Return the (X, Y) coordinate for the center point of the cell that contains the specified text.  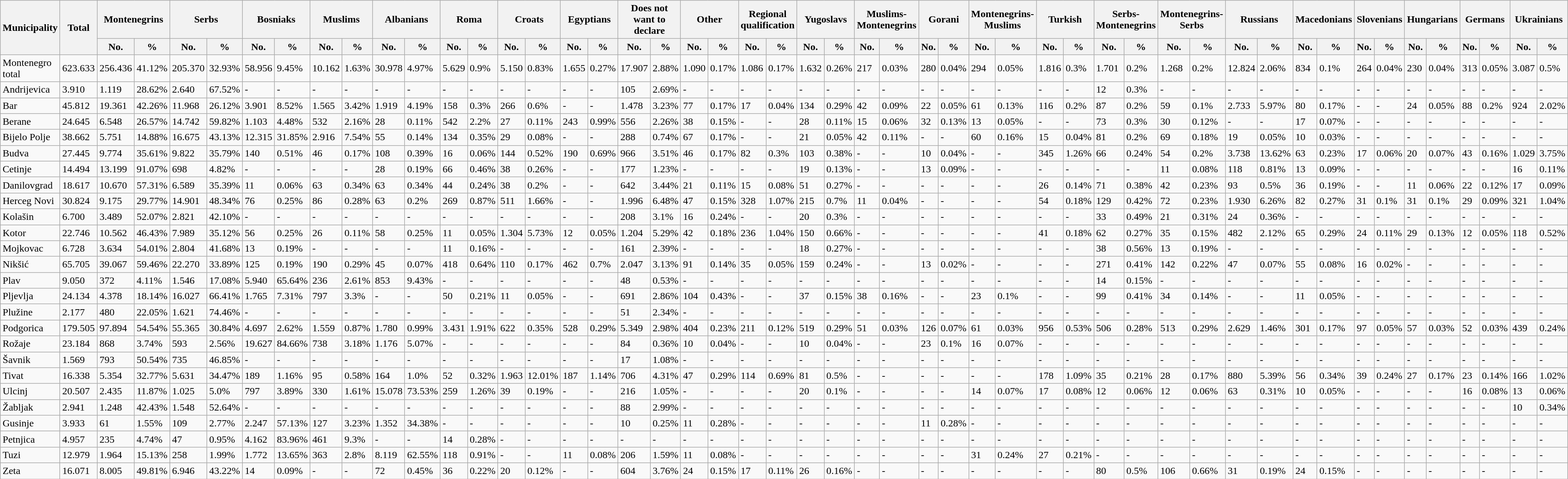
35.12% (224, 232)
44 (454, 185)
404 (694, 328)
34.38% (422, 423)
34 (1174, 296)
2.047 (634, 265)
45 (389, 265)
4.97% (422, 68)
2.34% (666, 312)
9.774 (116, 153)
71 (1109, 185)
12.979 (78, 455)
58 (389, 232)
37 (810, 296)
623.633 (78, 68)
Bijelo Polje (30, 137)
54.54% (152, 328)
76 (259, 201)
280 (929, 68)
3.42% (357, 106)
1.91% (483, 328)
264 (1364, 68)
2.640 (189, 90)
Šavnik (30, 360)
26.57% (152, 121)
65 (1305, 232)
73.53% (422, 391)
60 (982, 137)
114 (752, 376)
31.85% (292, 137)
6.728 (78, 249)
2.435 (116, 391)
Petnjica (30, 439)
29.77% (152, 201)
22.746 (78, 232)
Pljevlja (30, 296)
Slovenians (1379, 20)
5.629 (454, 68)
46.43% (152, 232)
59.46% (152, 265)
1.772 (259, 455)
5.39% (1276, 376)
126 (929, 328)
1.559 (326, 328)
179.505 (78, 328)
30.84% (224, 328)
32 (929, 121)
2.2% (483, 121)
2.69% (666, 90)
7.31% (292, 296)
42.10% (224, 217)
6.700 (78, 217)
1.119 (116, 90)
33.89% (224, 265)
10.670 (116, 185)
321 (1523, 201)
0.64% (483, 265)
1.478 (634, 106)
1.655 (574, 68)
17.907 (634, 68)
924 (1523, 106)
3.51% (666, 153)
16.071 (78, 471)
16.675 (189, 137)
217 (867, 68)
4.31% (666, 376)
528 (574, 328)
1.816 (1050, 68)
43.13% (224, 137)
59 (1174, 106)
5.73% (543, 232)
288 (634, 137)
8.005 (116, 471)
206 (634, 455)
Does not want to declare (649, 20)
2.39% (666, 249)
15.13% (152, 455)
Montenegro total (30, 68)
6.589 (189, 185)
Muslims (341, 20)
19.627 (259, 344)
4.82% (224, 169)
Montenegrins (133, 20)
2.804 (189, 249)
5.97% (1276, 106)
34.47% (224, 376)
189 (259, 376)
0.56% (1141, 249)
Zeta (30, 471)
116 (1050, 106)
97.894 (116, 328)
83.96% (292, 439)
99 (1109, 296)
1.59% (666, 455)
52.07% (152, 217)
22.270 (189, 265)
105 (634, 90)
144 (511, 153)
66.41% (224, 296)
5.354 (116, 376)
1.086 (752, 68)
2.62% (292, 328)
2.86% (666, 296)
3.087 (1523, 68)
6.548 (116, 121)
880 (1241, 376)
Serbs-Montenegrins (1126, 20)
46.85% (224, 360)
12.01% (543, 376)
Tivat (30, 376)
519 (810, 328)
2.56% (224, 344)
17.08% (224, 280)
1.05% (666, 391)
2.88% (666, 68)
2.16% (357, 121)
6.48% (666, 201)
18.617 (78, 185)
0.9% (483, 68)
32.93% (224, 68)
62.55% (422, 455)
418 (454, 265)
129 (1109, 201)
2.8% (357, 455)
0.6% (543, 106)
2.821 (189, 217)
5.751 (116, 137)
Rožaje (30, 344)
95 (326, 376)
328 (752, 201)
38.662 (78, 137)
345 (1050, 153)
23.184 (78, 344)
593 (189, 344)
10.562 (116, 232)
93 (1241, 185)
26.12% (224, 106)
8.52% (292, 106)
3.910 (78, 90)
5.07% (422, 344)
243 (574, 121)
556 (634, 121)
1.61% (357, 391)
103 (810, 153)
57.31% (152, 185)
57 (1415, 328)
Croats (529, 20)
Žabljak (30, 407)
16.338 (78, 376)
Bar (30, 106)
0.81% (1276, 169)
18.14% (152, 296)
164 (389, 376)
42.26% (152, 106)
294 (982, 68)
966 (634, 153)
30.978 (389, 68)
1.304 (511, 232)
67 (694, 137)
1.621 (189, 312)
2.941 (78, 407)
480 (116, 312)
Montenegrins-Serbs (1192, 20)
2.12% (1276, 232)
208 (634, 217)
35.39% (224, 185)
39.067 (116, 265)
1.08% (666, 360)
1.964 (116, 455)
Andrijevica (30, 90)
0.32% (483, 376)
3.74% (152, 344)
4.957 (78, 439)
59.82% (224, 121)
125 (259, 265)
Tuzi (30, 455)
1.546 (189, 280)
52.64% (224, 407)
735 (189, 360)
9.050 (78, 280)
161 (634, 249)
Ulcinj (30, 391)
6.946 (189, 471)
622 (511, 328)
0.95% (224, 439)
2.77% (224, 423)
2.26% (666, 121)
230 (1415, 68)
Other (710, 20)
62 (1109, 232)
4.378 (116, 296)
14.901 (189, 201)
642 (634, 185)
43 (1470, 153)
30 (1174, 121)
67.52% (224, 90)
698 (189, 169)
2.02% (1553, 106)
Podgorica (30, 328)
2.99% (666, 407)
211 (752, 328)
33 (1109, 217)
1.268 (1174, 68)
41.12% (152, 68)
0.42% (1141, 201)
8.119 (389, 455)
Municipality (30, 28)
35.61% (152, 153)
271 (1109, 265)
18 (810, 249)
532 (326, 121)
3.13% (666, 265)
108 (389, 153)
Yugoslavs (826, 20)
1.46% (1276, 328)
793 (116, 360)
104 (694, 296)
Gorani (944, 20)
41 (1050, 232)
28.62% (152, 90)
106 (1174, 471)
215 (810, 201)
7.54% (357, 137)
2.733 (1241, 106)
313 (1470, 68)
1.204 (634, 232)
11.968 (189, 106)
24.645 (78, 121)
11.87% (152, 391)
0.58% (357, 376)
3.76% (666, 471)
Plužine (30, 312)
3.89% (292, 391)
84.66% (292, 344)
205.370 (189, 68)
506 (1109, 328)
2.916 (326, 137)
0.51% (292, 153)
1.176 (389, 344)
32.77% (152, 376)
0.49% (1141, 217)
Macedonians (1324, 20)
542 (454, 121)
604 (634, 471)
3.489 (116, 217)
1.565 (326, 106)
0.46% (483, 169)
1.029 (1523, 153)
2.177 (78, 312)
3.18% (357, 344)
1.0% (422, 376)
216 (634, 391)
3.1% (666, 217)
Albanians (406, 20)
0.45% (422, 471)
Mojkovac (30, 249)
Muslims-Montenegrins (887, 20)
55.365 (189, 328)
41.68% (224, 249)
110 (511, 265)
4.48% (292, 121)
Nikšić (30, 265)
5.349 (634, 328)
43.22% (224, 471)
9.822 (189, 153)
178 (1050, 376)
13.199 (116, 169)
49.81% (152, 471)
65.705 (78, 265)
158 (454, 106)
35.79% (224, 153)
4.11% (152, 280)
140 (259, 153)
372 (116, 280)
150 (810, 232)
Bosniaks (276, 20)
77 (694, 106)
84 (634, 344)
69 (1174, 137)
462 (574, 265)
691 (634, 296)
6.26% (1276, 201)
482 (1241, 232)
1.569 (78, 360)
20.507 (78, 391)
Total (78, 28)
15.078 (389, 391)
1.919 (389, 106)
1.23% (666, 169)
159 (810, 265)
Ukrainians (1539, 20)
363 (326, 455)
3.634 (116, 249)
511 (511, 201)
4.19% (422, 106)
Roma (469, 20)
7.989 (189, 232)
3.901 (259, 106)
0.74% (666, 137)
91.07% (152, 169)
513 (1174, 328)
1.09% (1079, 376)
1.352 (389, 423)
5.631 (189, 376)
16.027 (189, 296)
142 (1174, 265)
1.99% (224, 455)
Plav (30, 280)
Berane (30, 121)
187 (574, 376)
109 (189, 423)
1.548 (189, 407)
14.494 (78, 169)
27.445 (78, 153)
1.780 (389, 328)
19.361 (116, 106)
461 (326, 439)
1.103 (259, 121)
956 (1050, 328)
235 (116, 439)
14.88% (152, 137)
256.436 (116, 68)
2.629 (1241, 328)
12.315 (259, 137)
Egyptians (589, 20)
9.175 (116, 201)
269 (454, 201)
1.07% (781, 201)
1.14% (603, 376)
97 (1364, 328)
45.812 (78, 106)
2.247 (259, 423)
439 (1523, 328)
3.44% (666, 185)
30.824 (78, 201)
3.3% (357, 296)
58.956 (259, 68)
1.632 (810, 68)
1.55% (152, 423)
50.54% (152, 360)
127 (326, 423)
0.91% (483, 455)
177 (634, 169)
42.43% (152, 407)
834 (1305, 68)
Kolašin (30, 217)
Regional qualification (768, 20)
9.45% (292, 68)
1.963 (511, 376)
24.134 (78, 296)
12.824 (1241, 68)
13.65% (292, 455)
330 (326, 391)
1.248 (116, 407)
2.61% (357, 280)
1.63% (357, 68)
Montenegrins-Muslims (1002, 20)
1.090 (694, 68)
853 (389, 280)
73 (1109, 121)
48 (634, 280)
259 (454, 391)
57.13% (292, 423)
738 (326, 344)
65.64% (292, 280)
10.162 (326, 68)
Turkish (1065, 20)
13.62% (1276, 153)
5.29% (666, 232)
4.697 (259, 328)
301 (1305, 328)
22.05% (152, 312)
54.01% (152, 249)
Budva (30, 153)
Russians (1259, 20)
Danilovgrad (30, 185)
3.431 (454, 328)
1.996 (634, 201)
4.74% (152, 439)
86 (326, 201)
1.16% (292, 376)
258 (189, 455)
706 (634, 376)
1.930 (1241, 201)
1.701 (1109, 68)
1.02% (1553, 376)
9.3% (357, 439)
2.98% (666, 328)
91 (694, 265)
3.933 (78, 423)
5.150 (511, 68)
3.738 (1241, 153)
Germans (1485, 20)
166 (1523, 376)
266 (511, 106)
50 (454, 296)
1.025 (189, 391)
74.46% (224, 312)
Gusinje (30, 423)
Hungarians (1432, 20)
2.06% (1276, 68)
0.39% (422, 153)
5.940 (259, 280)
Serbs (206, 20)
4.162 (259, 439)
Cetinje (30, 169)
87 (1109, 106)
Kotor (30, 232)
9.43% (422, 280)
3.75% (1553, 153)
14.742 (189, 121)
48.34% (224, 201)
0.83% (543, 68)
5.0% (224, 391)
Herceg Novi (30, 201)
0.43% (723, 296)
1.765 (259, 296)
1.66% (543, 201)
868 (116, 344)
